Detect which cell encompasses the target text, then output its (x, y) center coordinate. 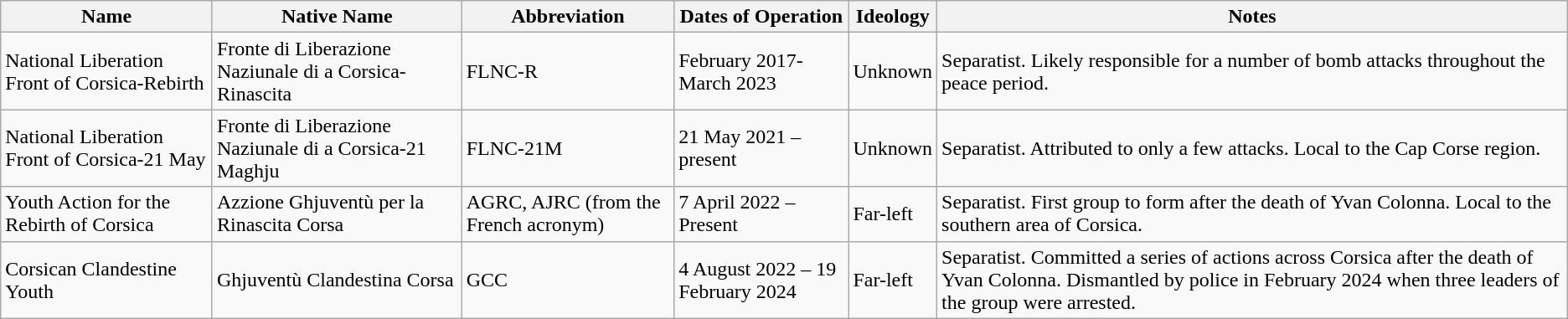
Abbreviation (568, 17)
FLNC-21M (568, 148)
Corsican Clandestine Youth (107, 280)
GCC (568, 280)
Fronte di Liberazione Naziunale di a Corsica-Rinascita (337, 71)
Azzione Ghjuventù per la Rinascita Corsa (337, 214)
Ideology (893, 17)
FLNC-R (568, 71)
National Liberation Front of Corsica-Rebirth (107, 71)
Separatist. First group to form after the death of Yvan Colonna. Local to the southern area of Corsica. (1253, 214)
Fronte di Liberazione Naziunale di a Corsica-21 Maghju (337, 148)
National Liberation Front of Corsica-21 May (107, 148)
21 May 2021 – present (761, 148)
7 April 2022 – Present (761, 214)
Ghjuventù Clandestina Corsa (337, 280)
AGRC, AJRC (from the French acronym) (568, 214)
Separatist. Attributed to only a few attacks. Local to the Cap Corse region. (1253, 148)
Youth Action for the Rebirth of Corsica (107, 214)
Native Name (337, 17)
Notes (1253, 17)
Separatist. Likely responsible for a number of bomb attacks throughout the peace period. (1253, 71)
Dates of Operation (761, 17)
4 August 2022 – 19 February 2024 (761, 280)
February 2017-March 2023 (761, 71)
Name (107, 17)
